Provide the [X, Y] coordinate of the cell's center where the given text is located.  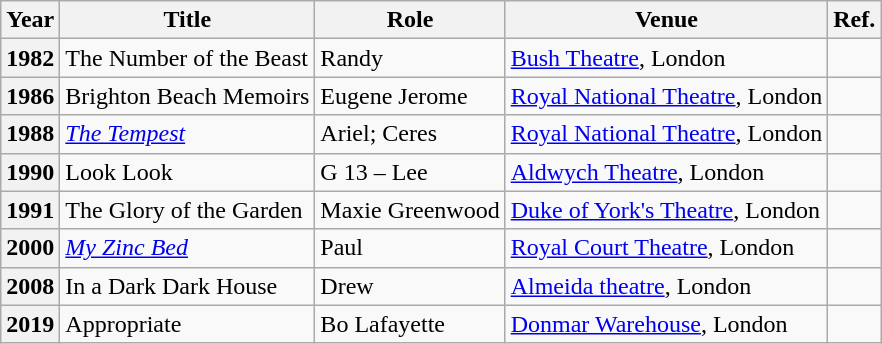
The Tempest [188, 134]
Eugene Jerome [410, 96]
1982 [30, 58]
Almeida theatre, London [666, 286]
Royal Court Theatre, London [666, 248]
The Glory of the Garden [188, 210]
1991 [30, 210]
In a Dark Dark House [188, 286]
Look Look [188, 172]
2008 [30, 286]
2019 [30, 324]
Appropriate [188, 324]
The Number of the Beast [188, 58]
Year [30, 20]
Ariel; Ceres [410, 134]
1986 [30, 96]
Ref. [854, 20]
Bo Lafayette [410, 324]
Duke of York's Theatre, London [666, 210]
Maxie Greenwood [410, 210]
Venue [666, 20]
2000 [30, 248]
Aldwych Theatre, London [666, 172]
G 13 – Lee [410, 172]
1988 [30, 134]
1990 [30, 172]
Brighton Beach Memoirs [188, 96]
My Zinc Bed [188, 248]
Donmar Warehouse, London [666, 324]
Role [410, 20]
Title [188, 20]
Randy [410, 58]
Bush Theatre, London [666, 58]
Drew [410, 286]
Paul [410, 248]
